Search for the cell housing the specified text and yield its (X, Y) center coordinate. 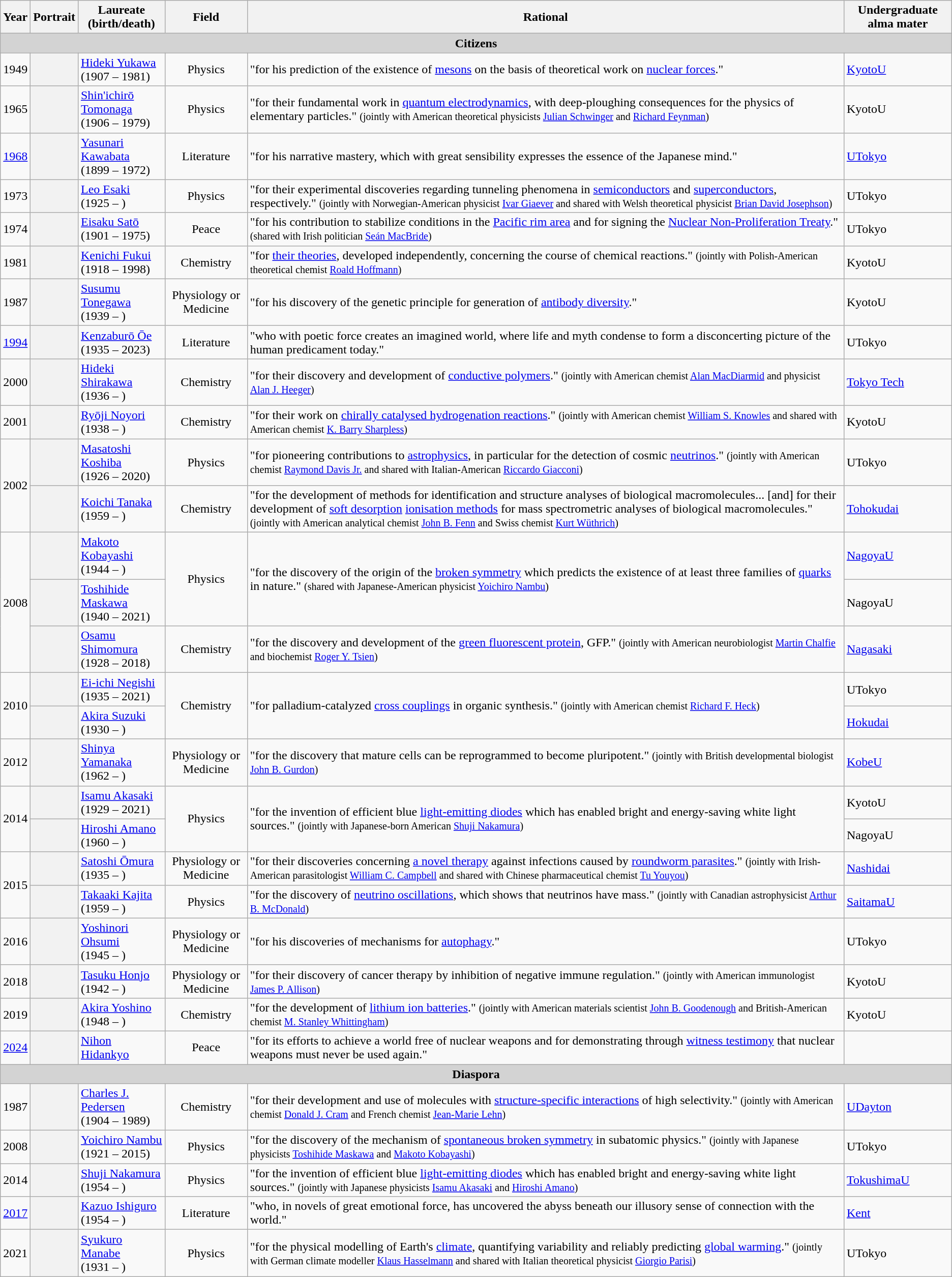
Citizens (476, 43)
Takaaki Kajita(1959 – ) (121, 901)
Hiroshi Amano(1960 – ) (121, 835)
"for the discovery that mature cells can be reprogrammed to become pluripotent." (jointly with British developmental biologist John B. Gurdon) (545, 762)
"for his discovery of the genetic principle for generation of antibody diversity." (545, 302)
2002 (15, 485)
Akira Suzuki(1930 – ) (121, 722)
Yoshinori Ohsumi(1945 – ) (121, 941)
Hideki Yukawa(1907 – 1981) (121, 69)
"who, in novels of great emotional force, has uncovered the abyss beneath our illusory sense of connection with the world." (545, 1213)
SaitamaU (898, 901)
Satoshi Ōmura(1935 – ) (121, 869)
Tohokudai (898, 509)
1968 (15, 156)
Undergraduate alma mater (898, 17)
1949 (15, 69)
Syukuro Manabe(1931 – ) (121, 1253)
2019 (15, 1014)
1974 (15, 229)
Portrait (54, 17)
Kenzaburō Ōe(1935 – 2023) (121, 342)
Nihon Hidankyo (121, 1048)
Tasuku Honjo(1942 – ) (121, 982)
2000 (15, 382)
1973 (15, 196)
Eisaku Satō(1901 – 1975) (121, 229)
2018 (15, 982)
Leo Esaki(1925 – ) (121, 196)
"who with poetic force creates an imagined world, where life and myth condense to form a disconcerting picture of the human predicament today." (545, 342)
Shuji Nakamura(1954 – ) (121, 1180)
Field (206, 17)
Koichi Tanaka(1959 – ) (121, 509)
UDayton (898, 1107)
2010 (15, 706)
Hideki Shirakawa(1936 – ) (121, 382)
Kazuo Ishiguro(1954 – ) (121, 1213)
Nashidai (898, 869)
1994 (15, 342)
Laureate(birth/death) (121, 17)
"for palladium-catalyzed cross couplings in organic synthesis." (jointly with American chemist Richard F. Heck) (545, 706)
"for his narrative mastery, which with great sensibility expresses the essence of the Japanese mind." (545, 156)
"for the discovery of neutrino oscillations, which shows that neutrinos have mass." (jointly with Canadian astrophysicist Arthur B. McDonald) (545, 901)
Kent (898, 1213)
Toshihide Maskawa(1940 – 2021) (121, 603)
Tokyo Tech (898, 382)
Year (15, 17)
2012 (15, 762)
Charles J. Pedersen(1904 – 1989) (121, 1107)
Rational (545, 17)
2017 (15, 1213)
"for their discovery of cancer therapy by inhibition of negative immune regulation." (jointly with American immunologist James P. Allison) (545, 982)
2024 (15, 1048)
Shinya Yamanaka(1962 – ) (121, 762)
1965 (15, 109)
Isamu Akasaki(1929 – 2021) (121, 803)
Masatoshi Koshiba(1926 – 2020) (121, 462)
Kenichi Fukui(1918 – 1998) (121, 262)
Susumu Tonegawa(1939 – ) (121, 302)
KobeU (898, 762)
Akira Yoshino(1948 – ) (121, 1014)
Ryōji Noyori(1938 – ) (121, 422)
Yoichiro Nambu(1921 – 2015) (121, 1147)
Shin'ichirō Tomonaga(1906 – 1979) (121, 109)
1981 (15, 262)
2015 (15, 885)
2016 (15, 941)
"for his prediction of the existence of mesons on the basis of theoretical work on nuclear forces." (545, 69)
Osamu Shimomura(1928 – 2018) (121, 649)
Nagasaki (898, 649)
2001 (15, 422)
2021 (15, 1253)
Diaspora (476, 1074)
Hokudai (898, 722)
"for their discovery and development of conductive polymers." (jointly with American chemist Alan MacDiarmid and physicist Alan J. Heeger) (545, 382)
"for his discoveries of mechanisms for autophagy." (545, 941)
Yasunari Kawabata(1899 – 1972) (121, 156)
TokushimaU (898, 1180)
Ei-ichi Negishi(1935 – 2021) (121, 690)
Makoto Kobayashi(1944 – ) (121, 556)
